Detect which cell encompasses the target text, then output its [X, Y] center coordinate. 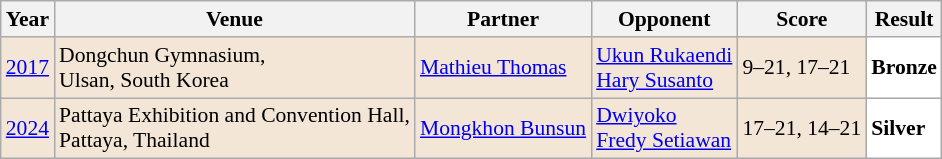
2024 [28, 128]
Year [28, 19]
2017 [28, 68]
Result [904, 19]
Mongkhon Bunsun [503, 128]
Pattaya Exhibition and Convention Hall,Pattaya, Thailand [234, 128]
Dwiyoko Fredy Setiawan [664, 128]
9–21, 17–21 [802, 68]
Opponent [664, 19]
Partner [503, 19]
Venue [234, 19]
Silver [904, 128]
Mathieu Thomas [503, 68]
17–21, 14–21 [802, 128]
Dongchun Gymnasium,Ulsan, South Korea [234, 68]
Ukun Rukaendi Hary Susanto [664, 68]
Bronze [904, 68]
Score [802, 19]
